Capture the cell that displays the provided text and extract its [x, y] central coordinate. 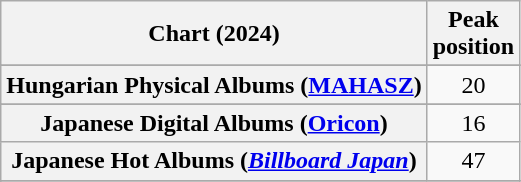
Hungarian Physical Albums (MAHASZ) [214, 85]
20 [473, 85]
16 [473, 123]
Chart (2024) [214, 34]
47 [473, 161]
Peakposition [473, 34]
Japanese Hot Albums (Billboard Japan) [214, 161]
Japanese Digital Albums (Oricon) [214, 123]
